Extract the (x, y) coordinate from the center of the cell holding the provided text.  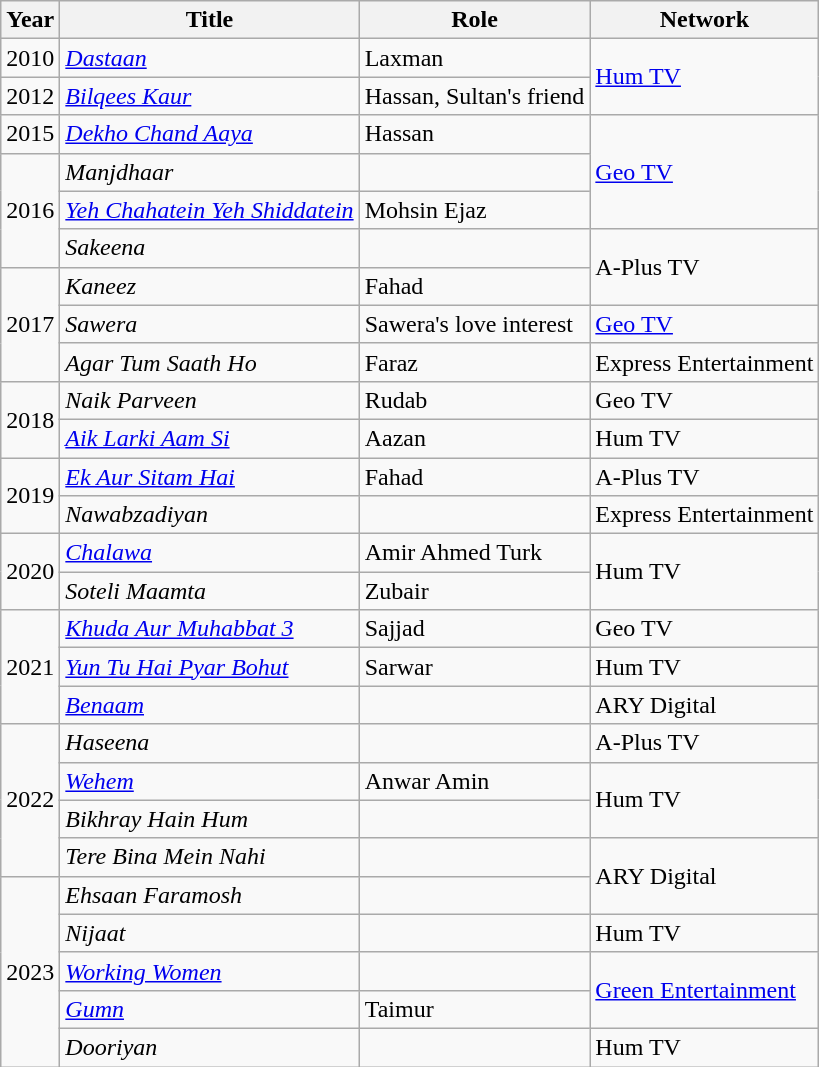
Aik Larki Aam Si (210, 438)
Agar Tum Saath Ho (210, 362)
Gumn (210, 1009)
Dekho Chand Aaya (210, 134)
Chalawa (210, 553)
Benaam (210, 705)
Title (210, 20)
2016 (30, 210)
2021 (30, 667)
Naik Parveen (210, 400)
Sajjad (474, 629)
Wehem (210, 781)
Faraz (474, 362)
2017 (30, 324)
Yeh Chahatein Yeh Shiddatein (210, 210)
Yun Tu Hai Pyar Bohut (210, 667)
2015 (30, 134)
Bilqees Kaur (210, 96)
2023 (30, 971)
Sawera's love interest (474, 324)
Kaneez (210, 286)
Role (474, 20)
Manjdhaar (210, 172)
Hassan (474, 134)
Khuda Aur Muhabbat 3 (210, 629)
2012 (30, 96)
Soteli Maamta (210, 591)
Network (704, 20)
Rudab (474, 400)
2022 (30, 800)
Anwar Amin (474, 781)
Sarwar (474, 667)
Aazan (474, 438)
Sakeena (210, 248)
Sawera (210, 324)
Laxman (474, 58)
Mohsin Ejaz (474, 210)
2019 (30, 496)
Hassan, Sultan's friend (474, 96)
Amir Ahmed Turk (474, 553)
Taimur (474, 1009)
Nawabzadiyan (210, 515)
2020 (30, 572)
Green Entertainment (704, 990)
Bikhray Hain Hum (210, 819)
Ehsaan Faramosh (210, 895)
Tere Bina Mein Nahi (210, 857)
Year (30, 20)
2010 (30, 58)
Working Women (210, 971)
2018 (30, 419)
Zubair (474, 591)
Dooriyan (210, 1047)
Dastaan (210, 58)
Haseena (210, 743)
Ek Aur Sitam Hai (210, 477)
Nijaat (210, 933)
